Detect which cell encompasses the target text, then output its [X, Y] center coordinate. 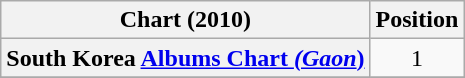
1 [417, 58]
Position [417, 20]
Chart (2010) [186, 20]
South Korea Albums Chart (Gaon) [186, 58]
